For the text-containing cell, return its midpoint in (x, y) coordinate format. 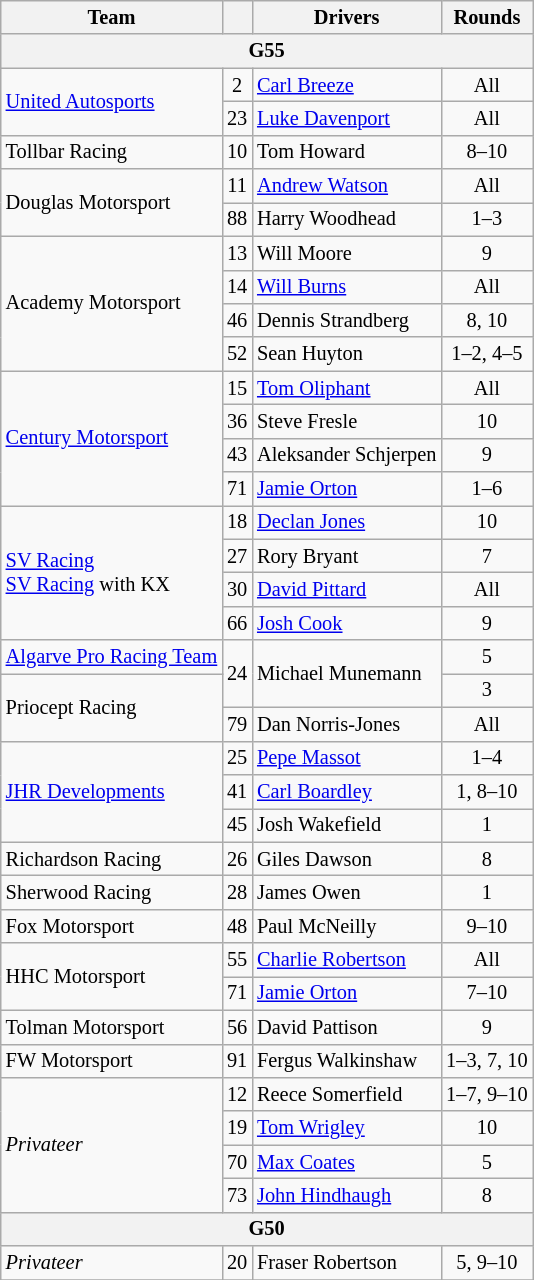
23 (237, 118)
91 (237, 1061)
Sherwood Racing (112, 892)
36 (237, 421)
Fraser Robertson (346, 1263)
2 (237, 85)
Max Coates (346, 1162)
7–10 (486, 993)
Paul McNeilly (346, 926)
79 (237, 724)
HHC Motorsport (112, 976)
45 (237, 825)
3 (486, 690)
Fox Motorsport (112, 926)
FW Motorsport (112, 1061)
John Hindhaugh (346, 1195)
Josh Wakefield (346, 825)
12 (237, 1094)
Fergus Walkinshaw (346, 1061)
Will Moore (346, 253)
Josh Cook (346, 623)
1–6 (486, 489)
28 (237, 892)
7 (486, 556)
Carl Breeze (346, 85)
Michael Munemann (346, 674)
James Owen (346, 892)
9–10 (486, 926)
Team (112, 17)
Drivers (346, 17)
Dennis Strandberg (346, 320)
Andrew Watson (346, 186)
Charlie Robertson (346, 960)
15 (237, 388)
1, 8–10 (486, 791)
Rory Bryant (346, 556)
13 (237, 253)
27 (237, 556)
Richardson Racing (112, 859)
Algarve Pro Racing Team (112, 657)
David Pittard (346, 589)
Dan Norris-Jones (346, 724)
G50 (267, 1229)
18 (237, 522)
11 (237, 186)
19 (237, 1128)
Tom Howard (346, 152)
20 (237, 1263)
Will Burns (346, 287)
1–7, 9–10 (486, 1094)
Harry Woodhead (346, 219)
Priocept Racing (112, 706)
73 (237, 1195)
Luke Davenport (346, 118)
56 (237, 1027)
14 (237, 287)
Aleksander Schjerpen (346, 455)
Century Motorsport (112, 438)
66 (237, 623)
Tom Wrigley (346, 1128)
Rounds (486, 17)
Giles Dawson (346, 859)
Carl Boardley (346, 791)
88 (237, 219)
43 (237, 455)
8–10 (486, 152)
1–2, 4–5 (486, 354)
41 (237, 791)
25 (237, 758)
Tom Oliphant (346, 388)
52 (237, 354)
JHR Developments (112, 792)
30 (237, 589)
55 (237, 960)
Sean Huyton (346, 354)
SV RacingSV Racing with KX (112, 572)
Declan Jones (346, 522)
G55 (267, 51)
48 (237, 926)
24 (237, 674)
8, 10 (486, 320)
1–4 (486, 758)
Steve Fresle (346, 421)
Reece Somerfield (346, 1094)
70 (237, 1162)
Douglas Motorsport (112, 202)
Academy Motorsport (112, 304)
Pepe Massot (346, 758)
1–3 (486, 219)
United Autosports (112, 102)
Tolman Motorsport (112, 1027)
46 (237, 320)
David Pattison (346, 1027)
5, 9–10 (486, 1263)
26 (237, 859)
1–3, 7, 10 (486, 1061)
Tollbar Racing (112, 152)
